Detect which cell encompasses the target text, then output its (X, Y) center coordinate. 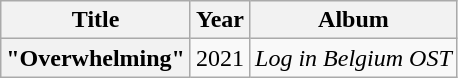
"Overwhelming" (96, 58)
2021 (220, 58)
Log in Belgium OST (354, 58)
Album (354, 20)
Title (96, 20)
Year (220, 20)
